Capture the cell that displays the provided text and extract its [X, Y] central coordinate. 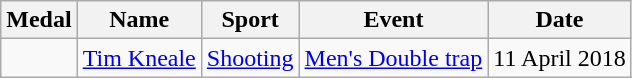
Shooting [250, 58]
Event [394, 20]
Date [560, 20]
Medal [39, 20]
Men's Double trap [394, 58]
11 April 2018 [560, 58]
Sport [250, 20]
Tim Kneale [139, 58]
Name [139, 20]
